Capture the cell that displays the provided text and extract its [x, y] central coordinate. 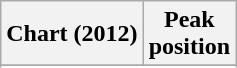
Chart (2012) [72, 34]
Peakposition [189, 34]
